Locate the cell with the specified text and output its [X, Y] center coordinate. 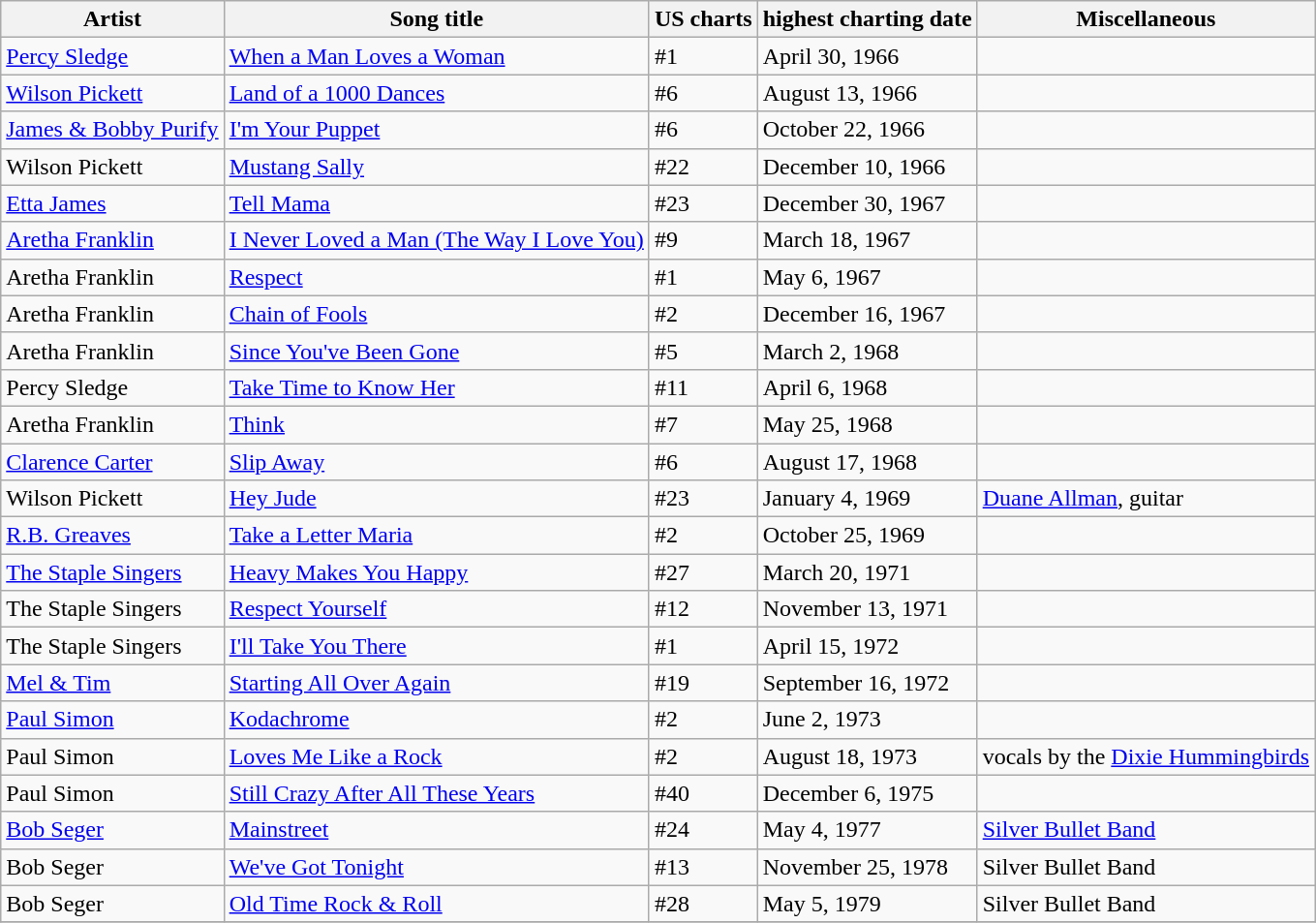
Kodachrome [436, 720]
Take Time to Know Her [436, 387]
Chain of Fools [436, 314]
Slip Away [436, 462]
Mel & Tim [112, 683]
November 13, 1971 [868, 609]
December 16, 1967 [868, 314]
#12 [703, 609]
#28 [703, 904]
#22 [703, 167]
Mainstreet [436, 830]
I'm Your Puppet [436, 130]
August 18, 1973 [868, 756]
#9 [703, 240]
Starting All Over Again [436, 683]
March 2, 1968 [868, 351]
Miscellaneous [1146, 19]
Tell Mama [436, 203]
Land of a 1000 Dances [436, 93]
Clarence Carter [112, 462]
Duane Allman, guitar [1146, 499]
#24 [703, 830]
December 6, 1975 [868, 793]
When a Man Loves a Woman [436, 56]
August 13, 1966 [868, 93]
March 18, 1967 [868, 240]
#7 [703, 424]
#19 [703, 683]
I'll Take You There [436, 646]
vocals by the Dixie Hummingbirds [1146, 756]
Etta James [112, 203]
James & Bobby Purify [112, 130]
R.B. Greaves [112, 536]
Still Crazy After All These Years [436, 793]
Take a Letter Maria [436, 536]
Loves Me Like a Rock [436, 756]
May 25, 1968 [868, 424]
I Never Loved a Man (The Way I Love You) [436, 240]
Heavy Makes You Happy [436, 572]
December 30, 1967 [868, 203]
March 20, 1971 [868, 572]
US charts [703, 19]
May 5, 1979 [868, 904]
April 30, 1966 [868, 56]
April 6, 1968 [868, 387]
May 4, 1977 [868, 830]
highest charting date [868, 19]
#27 [703, 572]
May 6, 1967 [868, 277]
#40 [703, 793]
Mustang Sally [436, 167]
Artist [112, 19]
June 2, 1973 [868, 720]
We've Got Tonight [436, 867]
January 4, 1969 [868, 499]
Song title [436, 19]
Respect Yourself [436, 609]
#13 [703, 867]
September 16, 1972 [868, 683]
December 10, 1966 [868, 167]
#11 [703, 387]
Think [436, 424]
October 22, 1966 [868, 130]
August 17, 1968 [868, 462]
October 25, 1969 [868, 536]
Old Time Rock & Roll [436, 904]
Respect [436, 277]
April 15, 1972 [868, 646]
Since You've Been Gone [436, 351]
Hey Jude [436, 499]
#5 [703, 351]
November 25, 1978 [868, 867]
